Locate the cell with the specified text and output its (x, y) center coordinate. 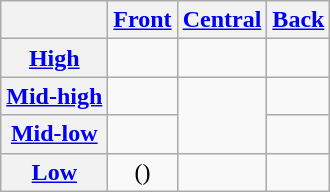
Mid-high (54, 96)
() (142, 172)
Back (298, 20)
High (54, 58)
Low (54, 172)
Mid-low (54, 134)
Front (142, 20)
Central (222, 20)
